Detect which cell encompasses the target text, then output its (X, Y) center coordinate. 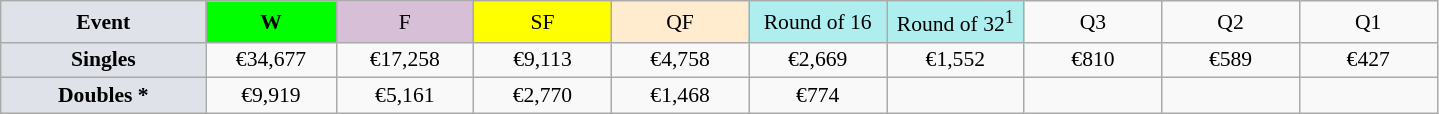
Doubles * (104, 96)
€17,258 (405, 60)
€5,161 (405, 96)
€9,113 (543, 60)
€2,669 (818, 60)
Q3 (1093, 22)
F (405, 22)
€4,758 (680, 60)
Singles (104, 60)
SF (543, 22)
€810 (1093, 60)
W (271, 22)
€9,919 (271, 96)
€427 (1368, 60)
QF (680, 22)
€2,770 (543, 96)
€589 (1231, 60)
€1,468 (680, 96)
Event (104, 22)
Round of 321 (955, 22)
Q1 (1368, 22)
€34,677 (271, 60)
Q2 (1231, 22)
Round of 16 (818, 22)
€774 (818, 96)
€1,552 (955, 60)
